Return (x, y) of the center of cell containing provided text 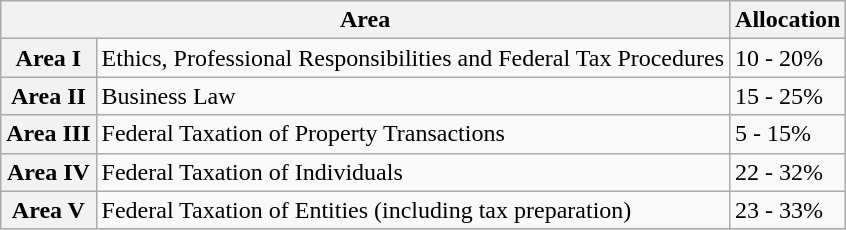
Ethics, Professional Responsibilities and Federal Tax Procedures (412, 58)
Area V (48, 210)
Area I (48, 58)
Federal Taxation of Property Transactions (412, 134)
Federal Taxation of Entities (including tax preparation) (412, 210)
23 - 33% (788, 210)
Area II (48, 96)
10 - 20% (788, 58)
Federal Taxation of Individuals (412, 172)
Area III (48, 134)
15 - 25% (788, 96)
22 - 32% (788, 172)
Area IV (48, 172)
Allocation (788, 20)
Business Law (412, 96)
Area (366, 20)
5 - 15% (788, 134)
